Search for the cell housing the specified text and yield its [X, Y] center coordinate. 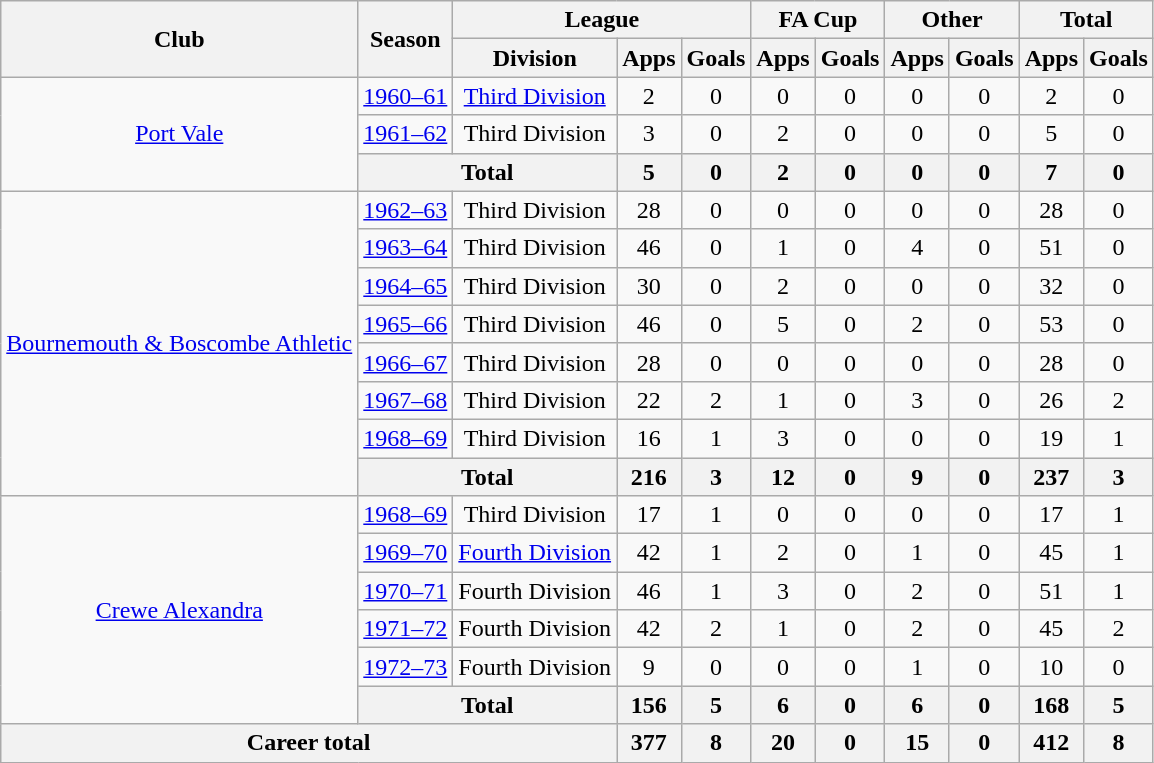
377 [649, 743]
10 [1051, 667]
1961–62 [406, 134]
1972–73 [406, 667]
7 [1051, 172]
1964–65 [406, 286]
Crewe Alexandra [180, 610]
Bournemouth & Boscombe Athletic [180, 343]
Other [952, 20]
412 [1051, 743]
4 [917, 248]
Career total [309, 743]
22 [649, 400]
1966–67 [406, 362]
1965–66 [406, 324]
168 [1051, 705]
FA Cup [818, 20]
1970–71 [406, 591]
1963–64 [406, 248]
1960–61 [406, 96]
1971–72 [406, 629]
30 [649, 286]
26 [1051, 400]
12 [783, 477]
32 [1051, 286]
53 [1051, 324]
19 [1051, 438]
237 [1051, 477]
1969–70 [406, 553]
1967–68 [406, 400]
20 [783, 743]
15 [917, 743]
Division [535, 58]
League [602, 20]
Club [180, 39]
156 [649, 705]
216 [649, 477]
Season [406, 39]
Port Vale [180, 134]
1962–63 [406, 210]
16 [649, 438]
